Extract the (x, y) coordinate from the center of the cell holding the provided text.  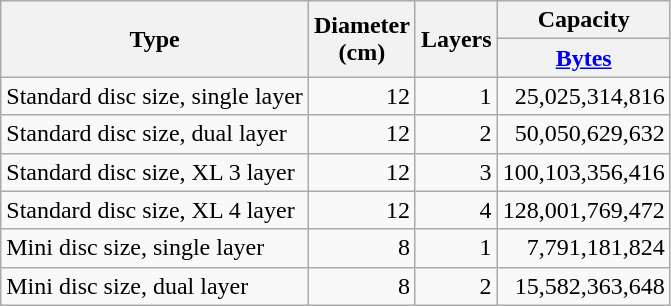
Bytes (584, 58)
Diameter(cm) (362, 39)
Type (155, 39)
128,001,769,472 (584, 210)
Standard disc size, XL 3 layer (155, 172)
50,050,629,632 (584, 134)
3 (456, 172)
15,582,363,648 (584, 286)
Standard disc size, XL 4 layer (155, 210)
Standard disc size, dual layer (155, 134)
Mini disc size, single layer (155, 248)
100,103,356,416 (584, 172)
4 (456, 210)
Standard disc size, single layer (155, 96)
7,791,181,824 (584, 248)
25,025,314,816 (584, 96)
Mini disc size, dual layer (155, 286)
Layers (456, 39)
Capacity (584, 20)
